Extract the (x, y) coordinate from the center of the cell holding the provided text.  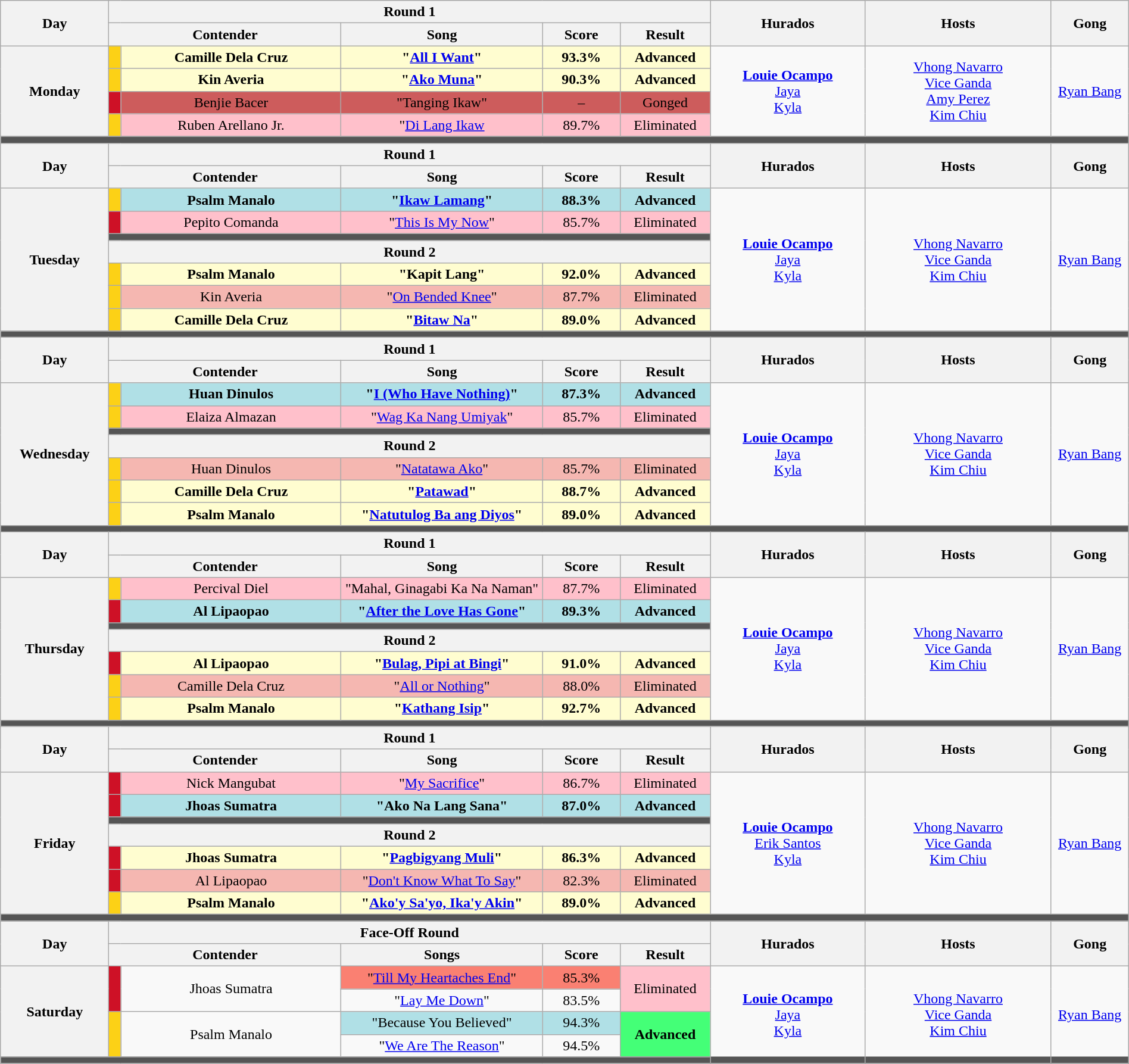
92.7% (581, 709)
"This Is My Now" (442, 222)
Monday (55, 91)
Wednesday (55, 454)
"All or Nothing" (442, 686)
Nick Mangubat (231, 783)
"Pagbigyang Muli" (442, 857)
"Kathang Isip" (442, 709)
89.3% (581, 611)
86.7% (581, 783)
Tuesday (55, 260)
"Because You Believed" (442, 1023)
"All I Want" (442, 57)
"On Bended Knee" (442, 297)
"Wag Ka Nang Umiyak" (442, 417)
Elaiza Almazan (231, 417)
"Natutulog Ba ang Diyos" (442, 514)
"Patawad" (442, 491)
"Di Lang Ikaw (442, 125)
Louie OcampoErik SantosKyla (788, 843)
"Natatawa Ako" (442, 469)
"Don't Know What To Say" (442, 881)
93.3% (581, 57)
89.7% (581, 125)
Percival Diel (231, 589)
86.3% (581, 857)
"Bitaw Na" (442, 320)
"Lay Me Down" (442, 1000)
90.3% (581, 80)
"I (Who Have Nothing)" (442, 394)
"Mahal, Ginagabi Ka Na Naman" (442, 589)
92.0% (581, 274)
87.3% (581, 394)
Friday (55, 843)
"After the Love Has Gone" (442, 611)
Songs (442, 955)
94.5% (581, 1046)
"We Are The Reason" (442, 1046)
"Ako Muna" (442, 80)
88.7% (581, 491)
87.0% (581, 806)
85.3% (581, 978)
"Kapit Lang" (442, 274)
– (581, 102)
88.3% (581, 199)
91.0% (581, 663)
"Ako Na Lang Sana" (442, 806)
"Ikaw Lamang" (442, 199)
"Bulag, Pipi at Bingi" (442, 663)
82.3% (581, 881)
"My Sacrifice" (442, 783)
83.5% (581, 1000)
Gonged (665, 102)
"Till My Heartaches End" (442, 978)
Benjie Bacer (231, 102)
"Tanging Ikaw" (442, 102)
Vhong NavarroVice GandaAmy PerezKim Chiu (958, 91)
Thursday (55, 649)
"Ako'y Sa'yo, Ika'y Akin" (442, 903)
Face-Off Round (410, 932)
Pepito Comanda (231, 222)
Saturday (55, 1012)
88.0% (581, 686)
94.3% (581, 1023)
Ruben Arellano Jr. (231, 125)
